Determine the [X, Y] coordinate at the center of the cell enclosing the given text.  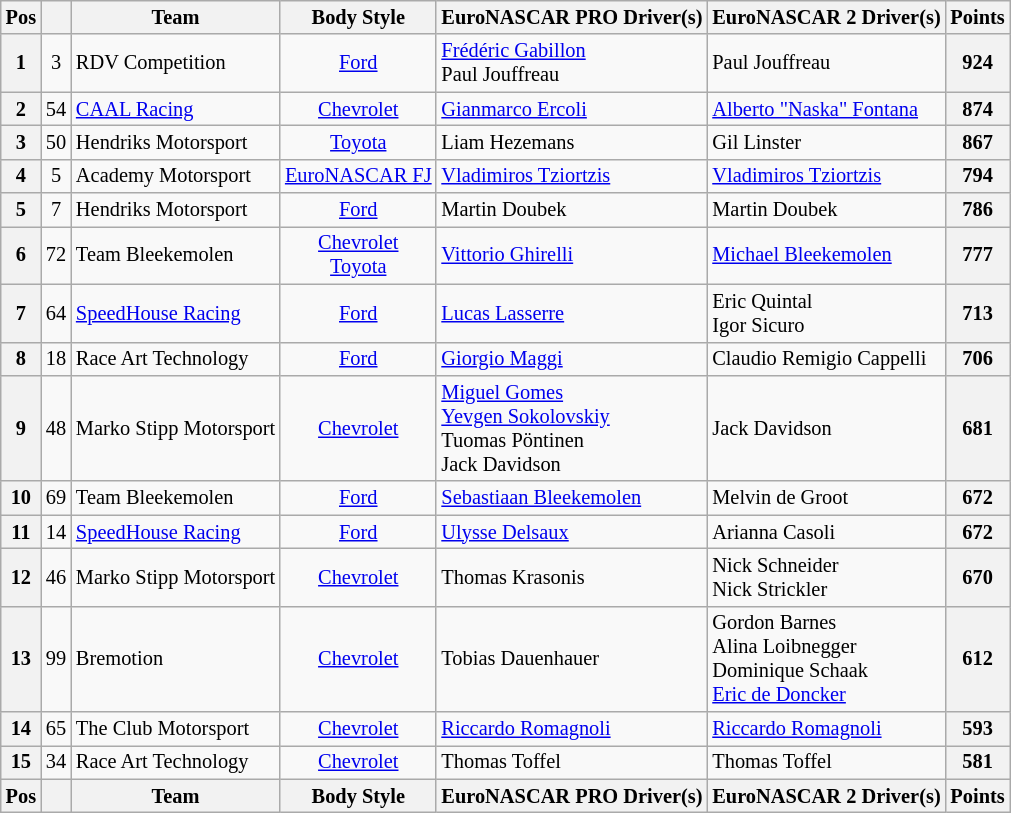
15 [21, 762]
10 [21, 498]
The Club Motorsport [176, 729]
69 [56, 498]
Lucas Lasserre [572, 313]
CAAL Racing [176, 109]
Sebastiaan Bleekemolen [572, 498]
12 [21, 577]
706 [978, 359]
Gianmarco Ercoli [572, 109]
RDV Competition [176, 63]
Chevrolet Toyota [358, 255]
581 [978, 762]
777 [978, 255]
72 [56, 255]
Frédéric Gabillon Paul Jouffreau [572, 63]
1 [21, 63]
50 [56, 142]
Alberto "Naska" Fontana [826, 109]
874 [978, 109]
18 [56, 359]
Tobias Dauenhauer [572, 659]
Michael Bleekemolen [826, 255]
2 [21, 109]
924 [978, 63]
Miguel Gomes Yevgen Sokolovskiy Tuomas Pöntinen Jack Davidson [572, 428]
Arianna Casoli [826, 532]
4 [21, 176]
EuroNASCAR FJ [358, 176]
Academy Motorsport [176, 176]
794 [978, 176]
681 [978, 428]
Liam Hezemans [572, 142]
Bremotion [176, 659]
64 [56, 313]
99 [56, 659]
Eric Quintal Igor Sicuro [826, 313]
Claudio Remigio Cappelli [826, 359]
Giorgio Maggi [572, 359]
Paul Jouffreau [826, 63]
Jack Davidson [826, 428]
6 [21, 255]
34 [56, 762]
670 [978, 577]
8 [21, 359]
612 [978, 659]
Ulysse Delsaux [572, 532]
48 [56, 428]
46 [56, 577]
Melvin de Groot [826, 498]
593 [978, 729]
54 [56, 109]
Thomas Krasonis [572, 577]
13 [21, 659]
Toyota [358, 142]
Vittorio Ghirelli [572, 255]
Gil Linster [826, 142]
786 [978, 210]
Nick Schneider Nick Strickler [826, 577]
11 [21, 532]
867 [978, 142]
9 [21, 428]
Gordon Barnes Alina Loibnegger Dominique Schaak Eric de Doncker [826, 659]
713 [978, 313]
65 [56, 729]
